Provide the (X, Y) coordinate of the cell's center where the given text is located.  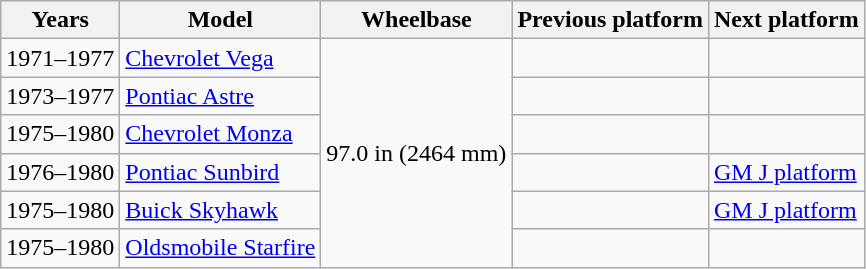
Next platform (786, 20)
Years (60, 20)
Previous platform (610, 20)
Model (220, 20)
Chevrolet Vega (220, 58)
1973–1977 (60, 96)
Pontiac Sunbird (220, 172)
Chevrolet Monza (220, 134)
1976–1980 (60, 172)
97.0 in (2464 mm) (416, 153)
Pontiac Astre (220, 96)
Buick Skyhawk (220, 210)
Oldsmobile Starfire (220, 248)
1971–1977 (60, 58)
Wheelbase (416, 20)
